Return the [X, Y] coordinate for the center point of the cell that contains the specified text.  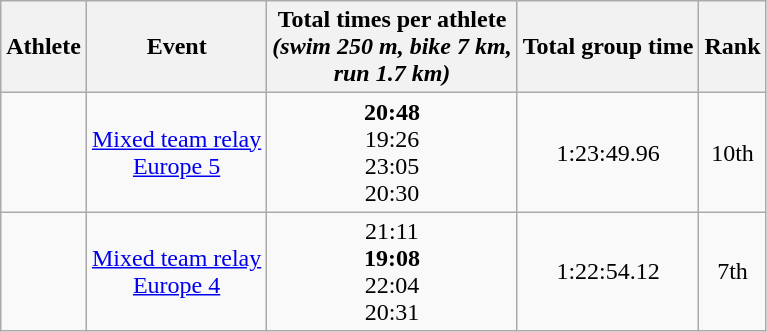
1:22:54.12 [608, 272]
21:1119:0822:0420:31 [392, 272]
Mixed team relay Europe 4 [176, 272]
1:23:49.96 [608, 152]
Event [176, 47]
Total times per athlete (swim 250 m, bike 7 km, run 1.7 km) [392, 47]
Rank [732, 47]
10th [732, 152]
Mixed team relay Europe 5 [176, 152]
7th [732, 272]
Total group time [608, 47]
20:4819:2623:0520:30 [392, 152]
Athlete [44, 47]
